For the text-containing cell, return its midpoint in (x, y) coordinate format. 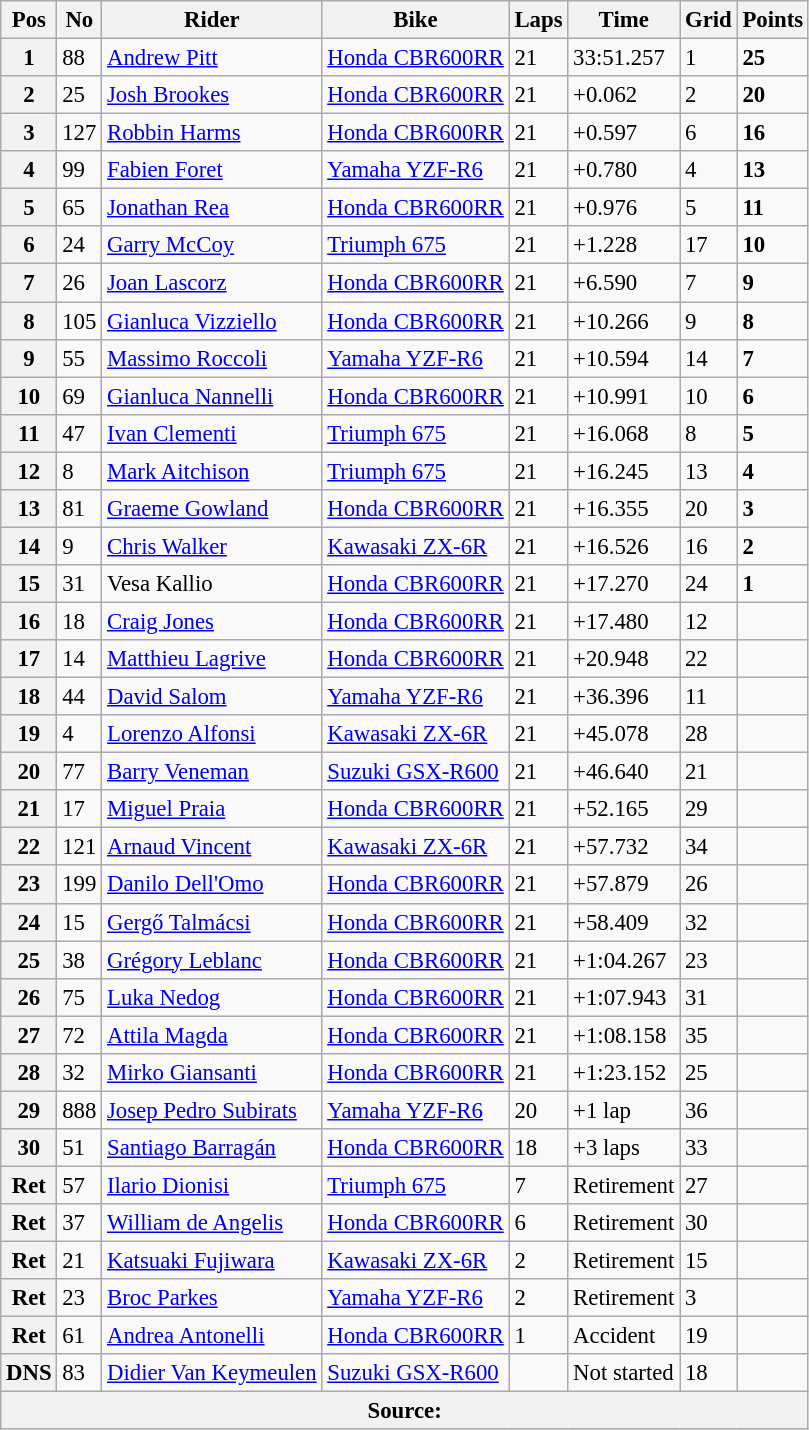
Jonathan Rea (212, 208)
Josep Pedro Subirats (212, 1110)
37 (80, 1223)
Vesa Kallio (212, 584)
+46.640 (624, 772)
77 (80, 772)
Gianluca Vizziello (212, 321)
33 (708, 1148)
+1:08.158 (624, 1035)
Robbin Harms (212, 133)
Danilo Dell'Omo (212, 885)
+52.165 (624, 809)
69 (80, 396)
+1.228 (624, 245)
+1:07.943 (624, 997)
Joan Lascorz (212, 283)
+1 lap (624, 1110)
+3 laps (624, 1148)
Graeme Gowland (212, 509)
+36.396 (624, 697)
83 (80, 1373)
Andrea Antonelli (212, 1336)
Ilario Dionisi (212, 1185)
72 (80, 1035)
Rider (212, 20)
Mirko Giansanti (212, 1073)
44 (80, 697)
Gianluca Nannelli (212, 396)
Mark Aitchison (212, 471)
Points (772, 20)
+16.245 (624, 471)
+58.409 (624, 922)
38 (80, 960)
+10.266 (624, 321)
Gergő Talmácsi (212, 922)
888 (80, 1110)
Craig Jones (212, 621)
65 (80, 208)
+57.732 (624, 847)
57 (80, 1185)
Arnaud Vincent (212, 847)
+1:04.267 (624, 960)
+45.078 (624, 734)
+10.594 (624, 358)
105 (80, 321)
+0.597 (624, 133)
Broc Parkes (212, 1298)
199 (80, 885)
33:51.257 (624, 58)
+1:23.152 (624, 1073)
Chris Walker (212, 546)
Ivan Clementi (212, 433)
+16.068 (624, 433)
David Salom (212, 697)
+20.948 (624, 659)
+57.879 (624, 885)
Laps (538, 20)
55 (80, 358)
Garry McCoy (212, 245)
35 (708, 1035)
Fabien Foret (212, 170)
Massimo Roccoli (212, 358)
+6.590 (624, 283)
+0.062 (624, 95)
+16.355 (624, 509)
Accident (624, 1336)
Santiago Barragán (212, 1148)
+17.480 (624, 621)
+10.991 (624, 396)
+0.780 (624, 170)
Lorenzo Alfonsi (212, 734)
William de Angelis (212, 1223)
+0.976 (624, 208)
47 (80, 433)
Katsuaki Fujiwara (212, 1261)
121 (80, 847)
Matthieu Lagrive (212, 659)
51 (80, 1148)
34 (708, 847)
127 (80, 133)
Josh Brookes (212, 95)
+16.526 (624, 546)
Grégory Leblanc (212, 960)
88 (80, 58)
75 (80, 997)
81 (80, 509)
Didier Van Keymeulen (212, 1373)
Grid (708, 20)
Pos (29, 20)
Bike (416, 20)
DNS (29, 1373)
Attila Magda (212, 1035)
Luka Nedog (212, 997)
No (80, 20)
Miguel Praia (212, 809)
99 (80, 170)
Barry Veneman (212, 772)
61 (80, 1336)
Source: (405, 1411)
36 (708, 1110)
Time (624, 20)
+17.270 (624, 584)
Not started (624, 1373)
Andrew Pitt (212, 58)
